From the cell containing the given text, extract its center point as [x, y] coordinate. 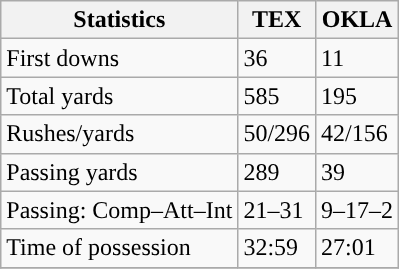
Rushes/yards [120, 134]
585 [277, 96]
27:01 [358, 248]
50/296 [277, 134]
Total yards [120, 96]
OKLA [358, 20]
11 [358, 58]
TEX [277, 20]
Statistics [120, 20]
9–17–2 [358, 210]
289 [277, 172]
Passing yards [120, 172]
First downs [120, 58]
Passing: Comp–Att–Int [120, 210]
195 [358, 96]
36 [277, 58]
Time of possession [120, 248]
42/156 [358, 134]
32:59 [277, 248]
39 [358, 172]
21–31 [277, 210]
